Find where the given text appears and provide that cell's center as [X, Y] coordinate. 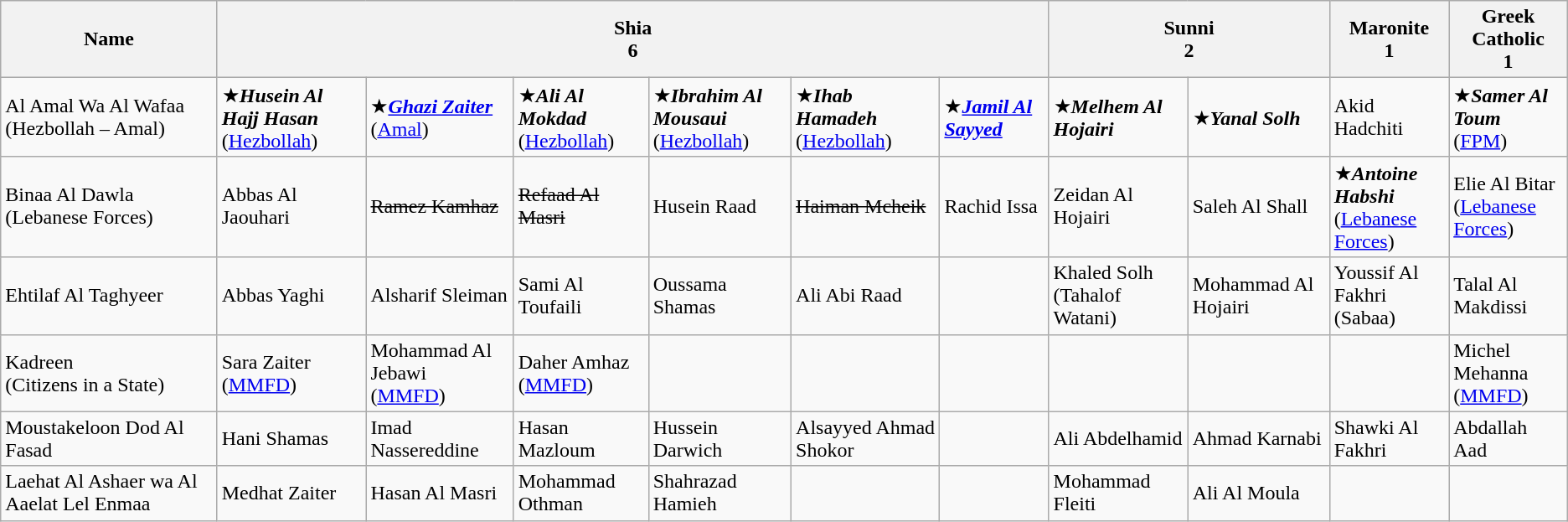
Ramez Kamhaz [440, 206]
★Melhem Al Hojairi [1118, 117]
Alsharif Sleiman [440, 296]
Mohammad Al Hojairi [1258, 296]
Ehtilaf Al Taghyeer [109, 296]
Shia6 [633, 39]
Abdallah Aad [1509, 439]
Mohammad Othman [581, 493]
Zeidan Al Hojairi [1118, 206]
★Jamil Al Sayyed [994, 117]
Husein Raad [720, 206]
★Ihab Hamadeh(Hezbollah) [866, 117]
Michel Mehanna(MMFD) [1509, 373]
Elie Al Bitar(Lebanese Forces) [1509, 206]
★Husein Al Hajj Hasan(Hezbollah) [291, 117]
Mohammad Fleiti [1118, 493]
Laehat Al Ashaer wa Al Aaelat Lel Enmaa [109, 493]
Hani Shamas [291, 439]
Talal Al Makdissi [1509, 296]
Sunni2 [1189, 39]
★Yanal Solh [1258, 117]
Rachid Issa [994, 206]
Ali Abdelhamid [1118, 439]
Kadreen(Citizens in a State) [109, 373]
Refaad Al Masri [581, 206]
Abbas Yaghi [291, 296]
Mohammad Al Jebawi(MMFD) [440, 373]
Ahmad Karnabi [1258, 439]
★Samer Al Toum(FPM) [1509, 117]
Shahrazad Hamieh [720, 493]
Daher Amhaz(MMFD) [581, 373]
Oussama Shamas [720, 296]
Sami Al Toufaili [581, 296]
Akid Hadchiti [1389, 117]
Maronite1 [1389, 39]
Shawki Al Fakhri [1389, 439]
★Ali Al Mokdad(Hezbollah) [581, 117]
Sara Zaiter(MMFD) [291, 373]
Khaled Solh(Tahalof Watani) [1118, 296]
Alsayyed Ahmad Shokor [866, 439]
Name [109, 39]
Al Amal Wa Al Wafaa(Hezbollah – Amal) [109, 117]
Moustakeloon Dod Al Fasad [109, 439]
Hasan Mazloum [581, 439]
Binaa Al Dawla(Lebanese Forces) [109, 206]
Hasan Al Masri [440, 493]
Saleh Al Shall [1258, 206]
Greek Catholic1 [1509, 39]
Youssif Al Fakhri(Sabaa) [1389, 296]
★Ibrahim Al Mousaui(Hezbollah) [720, 117]
Medhat Zaiter [291, 493]
★Antoine Habshi(Lebanese Forces) [1389, 206]
Ali Al Moula [1258, 493]
★Ghazi Zaiter(Amal) [440, 117]
Ali Abi Raad [866, 296]
Imad Nassereddine [440, 439]
Abbas Al Jaouhari [291, 206]
Hussein Darwich [720, 439]
Haiman Mcheik [866, 206]
